Return the (x, y) coordinate for the center point of the cell that contains the specified text.  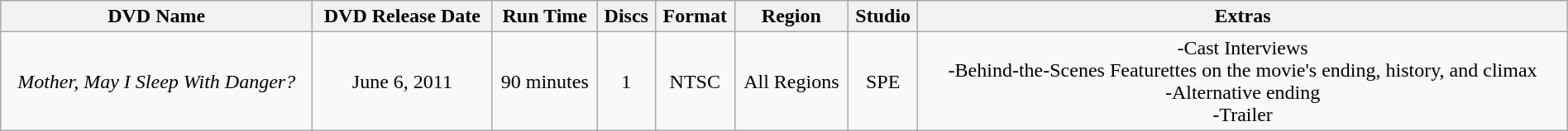
Mother, May I Sleep With Danger? (157, 81)
DVD Name (157, 16)
90 minutes (544, 81)
DVD Release Date (403, 16)
Discs (626, 16)
-Cast Interviews-Behind-the-Scenes Featurettes on the movie's ending, history, and climax-Alternative ending-Trailer (1242, 81)
NTSC (695, 81)
1 (626, 81)
All Regions (791, 81)
SPE (882, 81)
Extras (1242, 16)
Format (695, 16)
Run Time (544, 16)
June 6, 2011 (403, 81)
Studio (882, 16)
Region (791, 16)
